Search for the cell housing the specified text and yield its [X, Y] center coordinate. 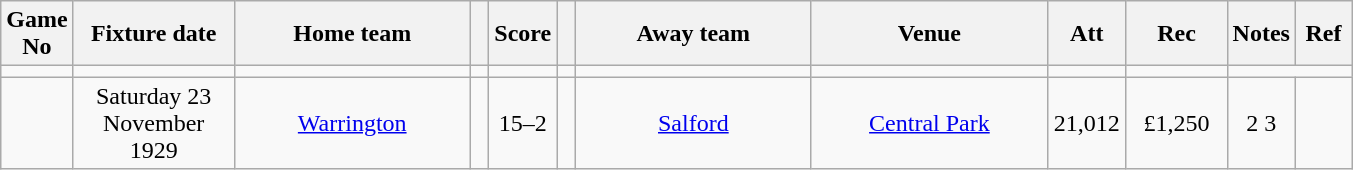
Salford [693, 123]
15–2 [523, 123]
Home team [352, 34]
Rec [1176, 34]
Warrington [352, 123]
Away team [693, 34]
Game No [37, 34]
Att [1086, 34]
Score [523, 34]
21,012 [1086, 123]
Fixture date [154, 34]
Ref [1323, 34]
£1,250 [1176, 123]
Notes [1261, 34]
Central Park [929, 123]
2 3 [1261, 123]
Saturday 23 November 1929 [154, 123]
Venue [929, 34]
